Return (X, Y) of the center of cell containing provided text 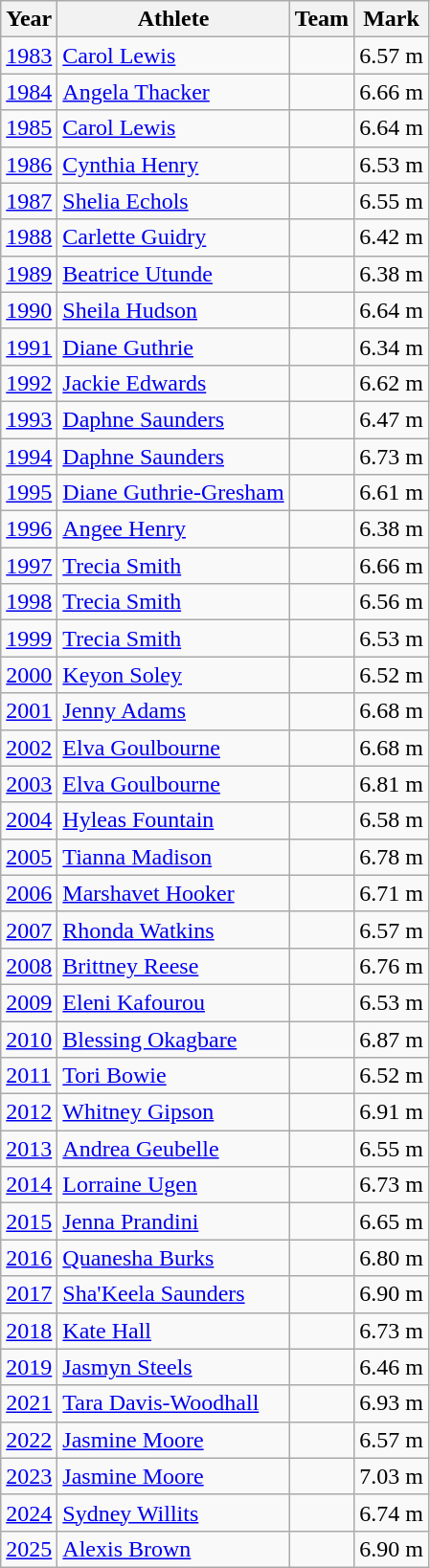
2006 (29, 893)
Kate Hall (173, 1331)
Keyon Soley (173, 675)
2014 (29, 1185)
1983 (29, 56)
6.71 m (392, 893)
1997 (29, 566)
Sha'Keela Saunders (173, 1294)
Diane Guthrie-Gresham (173, 493)
1984 (29, 92)
Year (29, 19)
Eleni Kafourou (173, 1002)
1992 (29, 383)
Athlete (173, 19)
2005 (29, 857)
6.93 m (392, 1403)
6.91 m (392, 1112)
6.87 m (392, 1039)
Marshavet Hooker (173, 893)
Cynthia Henry (173, 165)
2009 (29, 1002)
Mark (392, 19)
2016 (29, 1258)
2003 (29, 784)
1986 (29, 165)
2019 (29, 1367)
Hyleas Fountain (173, 820)
Tianna Madison (173, 857)
6.61 m (392, 493)
2015 (29, 1221)
6.34 m (392, 347)
1990 (29, 310)
Lorraine Ugen (173, 1185)
Jasmyn Steels (173, 1367)
Whitney Gipson (173, 1112)
Brittney Reese (173, 966)
Team (322, 19)
Quanesha Burks (173, 1258)
Diane Guthrie (173, 347)
Angela Thacker (173, 92)
2000 (29, 675)
1995 (29, 493)
2010 (29, 1039)
1996 (29, 529)
2004 (29, 820)
Tara Davis-Woodhall (173, 1403)
Carlette Guidry (173, 237)
1985 (29, 128)
2024 (29, 1512)
Jackie Edwards (173, 383)
2008 (29, 966)
6.78 m (392, 857)
6.47 m (392, 419)
Sydney Willits (173, 1512)
6.76 m (392, 966)
2001 (29, 711)
Blessing Okagbare (173, 1039)
6.65 m (392, 1221)
1994 (29, 457)
2007 (29, 930)
Angee Henry (173, 529)
6.46 m (392, 1367)
2012 (29, 1112)
2017 (29, 1294)
2018 (29, 1331)
Tori Bowie (173, 1076)
2023 (29, 1476)
1987 (29, 201)
Andrea Geubelle (173, 1149)
2021 (29, 1403)
Beatrice Utunde (173, 274)
1993 (29, 419)
6.80 m (392, 1258)
2022 (29, 1440)
6.58 m (392, 820)
6.81 m (392, 784)
Sheila Hudson (173, 310)
1991 (29, 347)
6.56 m (392, 602)
1998 (29, 602)
Alexis Brown (173, 1549)
1988 (29, 237)
1989 (29, 274)
6.74 m (392, 1512)
2013 (29, 1149)
Jenny Adams (173, 711)
1999 (29, 638)
Rhonda Watkins (173, 930)
6.42 m (392, 237)
Jenna Prandini (173, 1221)
2002 (29, 748)
2011 (29, 1076)
2025 (29, 1549)
Shelia Echols (173, 201)
6.62 m (392, 383)
7.03 m (392, 1476)
